Output the (X, Y) coordinate of the center of the cell containing the given text.  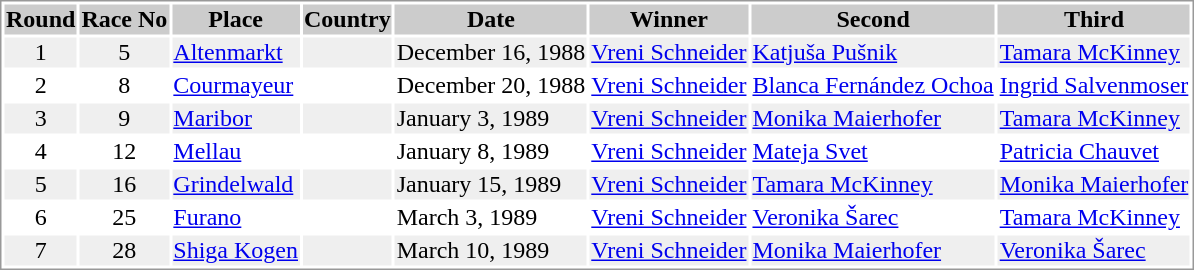
Winner (669, 19)
Second (873, 19)
Race No (124, 19)
January 15, 1989 (491, 185)
3 (40, 119)
Shiga Kogen (236, 251)
Furano (236, 217)
Courmayeur (236, 85)
January 3, 1989 (491, 119)
Katjuša Pušnik (873, 53)
Place (236, 19)
12 (124, 151)
December 20, 1988 (491, 85)
March 10, 1989 (491, 251)
March 3, 1989 (491, 217)
December 16, 1988 (491, 53)
8 (124, 85)
Round (40, 19)
Ingrid Salvenmoser (1094, 85)
28 (124, 251)
9 (124, 119)
Third (1094, 19)
Altenmarkt (236, 53)
1 (40, 53)
Country (348, 19)
25 (124, 217)
Blanca Fernández Ochoa (873, 85)
4 (40, 151)
2 (40, 85)
Maribor (236, 119)
Grindelwald (236, 185)
7 (40, 251)
Mateja Svet (873, 151)
6 (40, 217)
Mellau (236, 151)
Patricia Chauvet (1094, 151)
Date (491, 19)
16 (124, 185)
January 8, 1989 (491, 151)
